Find where the given text appears and provide that cell's center as [X, Y] coordinate. 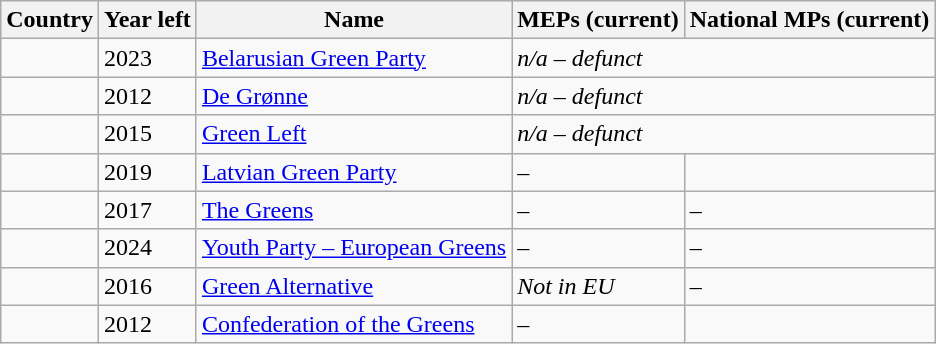
Confederation of the Greens [354, 324]
2017 [147, 210]
Name [354, 20]
Not in EU [598, 286]
Green Left [354, 134]
Year left [147, 20]
2023 [147, 58]
Country [50, 20]
De Grønne [354, 96]
MEPs (current) [598, 20]
Belarusian Green Party [354, 58]
Green Alternative [354, 286]
Latvian Green Party [354, 172]
2024 [147, 248]
2016 [147, 286]
The Greens [354, 210]
2015 [147, 134]
Youth Party – European Greens [354, 248]
National MPs (current) [810, 20]
2019 [147, 172]
